For the text-containing cell, return its midpoint in (x, y) coordinate format. 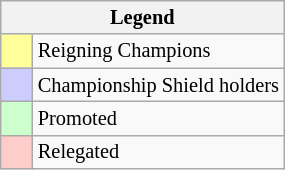
Reigning Champions (158, 51)
Promoted (158, 118)
Championship Shield holders (158, 85)
Relegated (158, 152)
Legend (142, 17)
